Return the [X, Y] coordinate for the center point of the cell that contains the specified text.  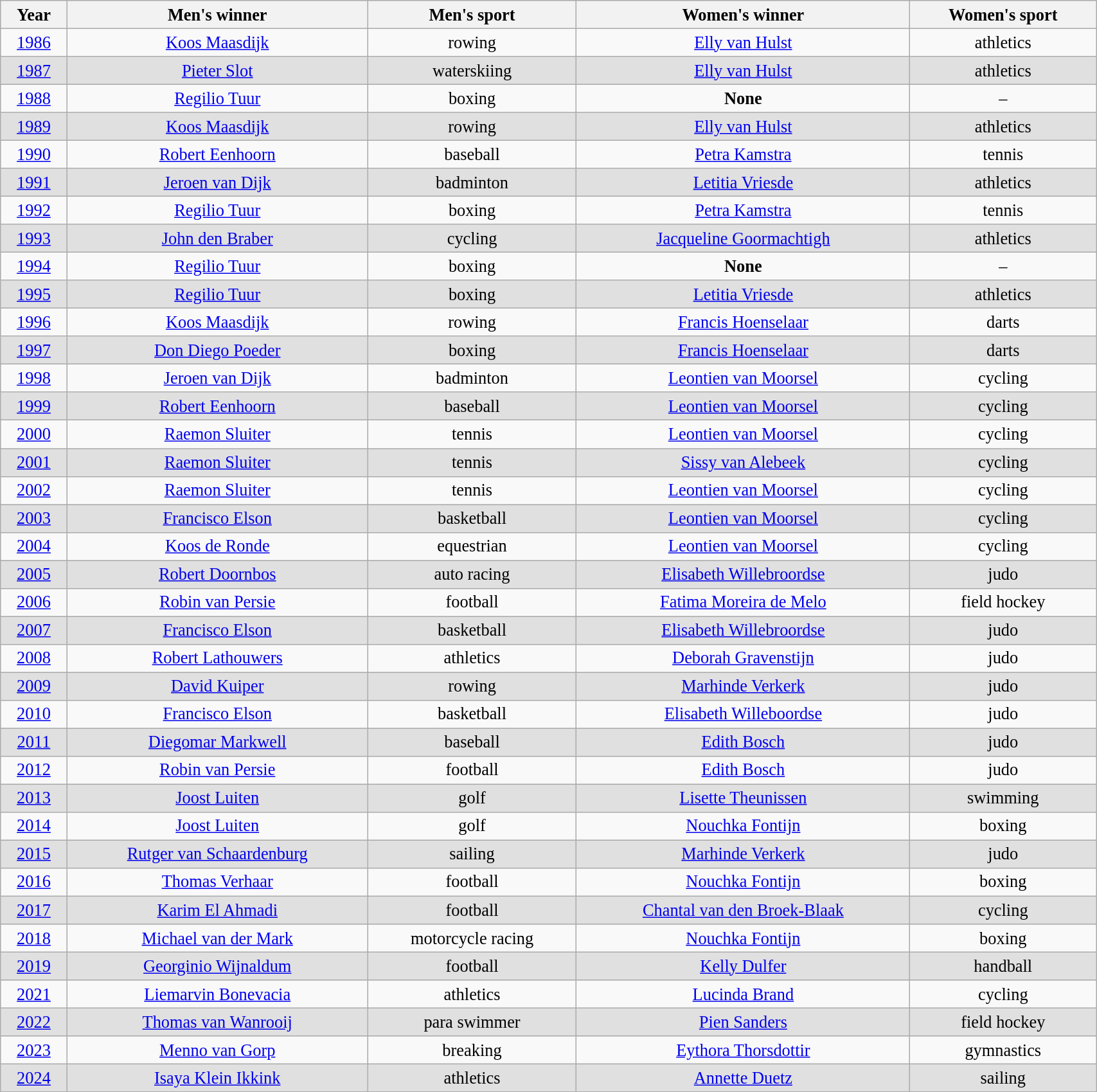
Diegomar Markwell [217, 742]
1997 [34, 350]
2017 [34, 910]
Karim El Ahmadi [217, 910]
Annette Duetz [743, 1078]
2004 [34, 546]
1995 [34, 294]
gymnastics [1003, 1050]
1990 [34, 154]
Rutger van Schaardenburg [217, 854]
2011 [34, 742]
Thomas Verhaar [217, 882]
2022 [34, 1022]
Robert Doornbos [217, 574]
1993 [34, 238]
Pieter Slot [217, 70]
breaking [472, 1050]
handball [1003, 966]
1988 [34, 98]
2024 [34, 1078]
Georginio Wijnaldum [217, 966]
Isaya Klein Ikkink [217, 1078]
1987 [34, 70]
1991 [34, 183]
Kelly Dulfer [743, 966]
Women's winner [743, 14]
Elisabeth Willeboordse [743, 714]
Robert Lathouwers [217, 658]
1994 [34, 266]
Men's sport [472, 14]
Deborah Gravenstijn [743, 658]
2016 [34, 882]
motorcycle racing [472, 938]
Men's winner [217, 14]
Women's sport [1003, 14]
Lisette Theunissen [743, 798]
equestrian [472, 546]
John den Braber [217, 238]
para swimmer [472, 1022]
swimming [1003, 798]
Michael van der Mark [217, 938]
David Kuiper [217, 686]
2006 [34, 602]
1998 [34, 378]
Don Diego Poeder [217, 350]
Koos de Ronde [217, 546]
Eythora Thorsdottir [743, 1050]
1989 [34, 127]
2010 [34, 714]
2007 [34, 630]
2023 [34, 1050]
1996 [34, 322]
2005 [34, 574]
2013 [34, 798]
Pien Sanders [743, 1022]
Year [34, 14]
auto racing [472, 574]
2003 [34, 518]
2014 [34, 826]
Menno van Gorp [217, 1050]
Jacqueline Goormachtigh [743, 238]
Chantal van den Broek-Blaak [743, 910]
Sissy van Alebeek [743, 462]
Liemarvin Bonevacia [217, 994]
waterskiing [472, 70]
2002 [34, 490]
2009 [34, 686]
2019 [34, 966]
2018 [34, 938]
2000 [34, 434]
2015 [34, 854]
2008 [34, 658]
2012 [34, 770]
2001 [34, 462]
1992 [34, 210]
Fatima Moreira de Melo [743, 602]
Lucinda Brand [743, 994]
2021 [34, 994]
1999 [34, 406]
Thomas van Wanrooij [217, 1022]
1986 [34, 42]
